Detect which cell encompasses the target text, then output its [X, Y] center coordinate. 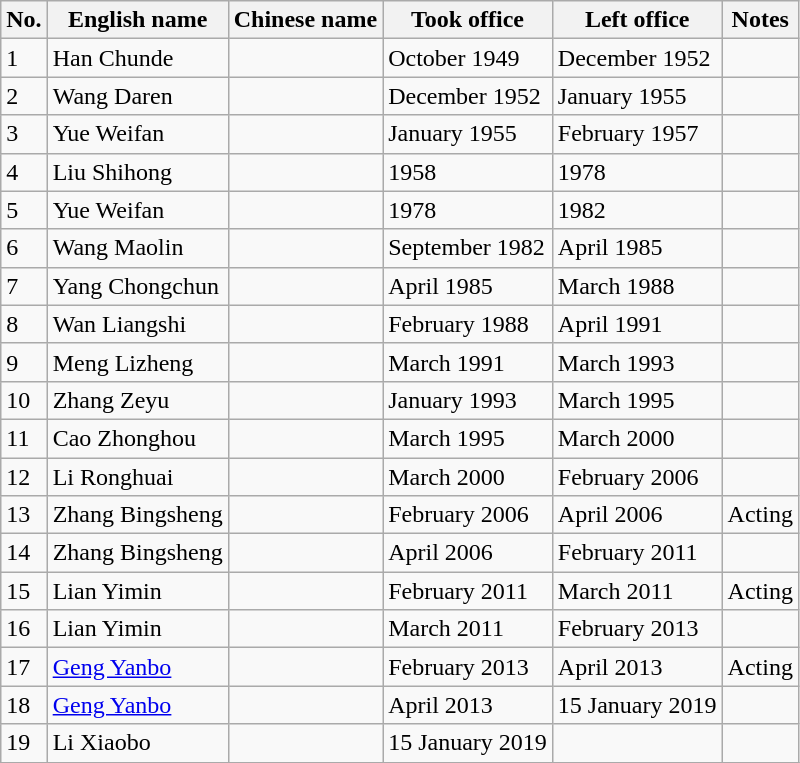
12 [24, 477]
6 [24, 248]
Meng Lizheng [138, 362]
15 [24, 591]
14 [24, 553]
February 1957 [637, 134]
1982 [637, 210]
8 [24, 324]
5 [24, 210]
February 1988 [468, 324]
11 [24, 438]
October 1949 [468, 58]
10 [24, 400]
April 1991 [637, 324]
Took office [468, 20]
18 [24, 705]
1958 [468, 172]
13 [24, 515]
Wang Maolin [138, 248]
March 1993 [637, 362]
Chinese name [305, 20]
September 1982 [468, 248]
9 [24, 362]
Notes [760, 20]
Yang Chongchun [138, 286]
March 1988 [637, 286]
Wan Liangshi [138, 324]
Cao Zhonghou [138, 438]
Li Xiaobo [138, 743]
No. [24, 20]
17 [24, 667]
Liu Shihong [138, 172]
2 [24, 96]
Wang Daren [138, 96]
Han Chunde [138, 58]
19 [24, 743]
Li Ronghuai [138, 477]
Left office [637, 20]
Zhang Zeyu [138, 400]
1 [24, 58]
January 1993 [468, 400]
3 [24, 134]
English name [138, 20]
16 [24, 629]
March 1991 [468, 362]
7 [24, 286]
4 [24, 172]
